Detect which cell encompasses the target text, then output its (X, Y) center coordinate. 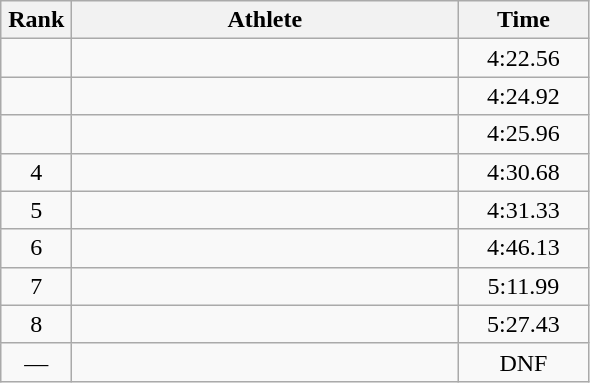
4:30.68 (524, 172)
DNF (524, 362)
5:11.99 (524, 286)
— (36, 362)
4 (36, 172)
4:46.13 (524, 248)
4:25.96 (524, 134)
6 (36, 248)
5:27.43 (524, 324)
4:31.33 (524, 210)
Athlete (265, 20)
7 (36, 286)
Rank (36, 20)
Time (524, 20)
5 (36, 210)
8 (36, 324)
4:22.56 (524, 58)
4:24.92 (524, 96)
